Capture the cell that displays the provided text and extract its [x, y] central coordinate. 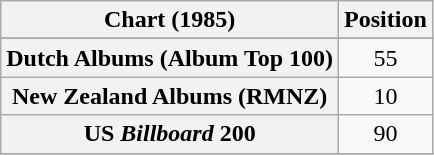
US Billboard 200 [170, 134]
Position [386, 20]
Chart (1985) [170, 20]
55 [386, 58]
90 [386, 134]
10 [386, 96]
New Zealand Albums (RMNZ) [170, 96]
Dutch Albums (Album Top 100) [170, 58]
